Find where the given text appears and provide that cell's center as [X, Y] coordinate. 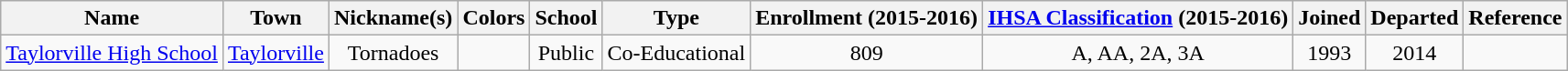
Joined [1329, 18]
Name [112, 18]
School [566, 18]
IHSA Classification (2015-2016) [1139, 18]
Taylorville [276, 53]
Public [566, 53]
A, AA, 2A, 3A [1139, 53]
Taylorville High School [112, 53]
Co-Educational [676, 53]
Nickname(s) [393, 18]
809 [867, 53]
Colors [494, 18]
Departed [1415, 18]
Town [276, 18]
Reference [1516, 18]
Tornadoes [393, 53]
Type [676, 18]
2014 [1415, 53]
Enrollment (2015-2016) [867, 18]
1993 [1329, 53]
